For the text-containing cell, return its midpoint in [x, y] coordinate format. 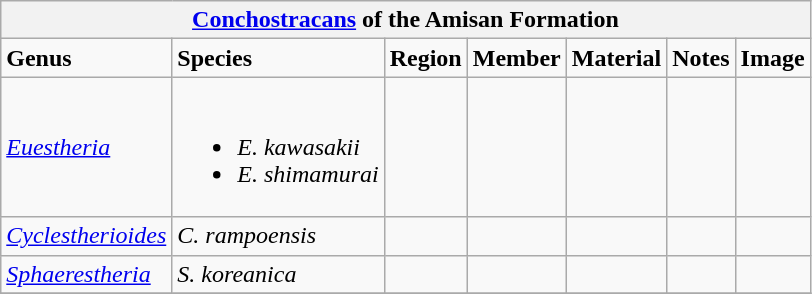
E. kawasakiiE. shimamurai [278, 147]
Material [616, 58]
C. rampoensis [278, 236]
Cyclestherioides [86, 236]
Euestheria [86, 147]
Sphaerestheria [86, 274]
Genus [86, 58]
S. koreanica [278, 274]
Member [516, 58]
Image [772, 58]
Notes [701, 58]
Region [426, 58]
Species [278, 58]
Conchostracans of the Amisan Formation [406, 20]
